Search for the cell housing the specified text and yield its [x, y] center coordinate. 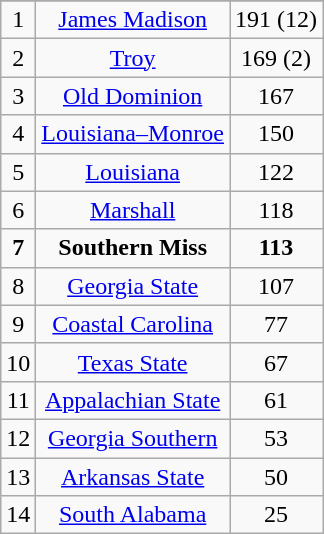
1 [18, 20]
Arkansas State [133, 477]
4 [18, 134]
Troy [133, 58]
5 [18, 172]
Georgia Southern [133, 438]
53 [276, 438]
Louisiana–Monroe [133, 134]
12 [18, 438]
25 [276, 515]
13 [18, 477]
Old Dominion [133, 96]
South Alabama [133, 515]
14 [18, 515]
113 [276, 248]
67 [276, 362]
150 [276, 134]
122 [276, 172]
Texas State [133, 362]
61 [276, 400]
Coastal Carolina [133, 324]
191 (12) [276, 20]
2 [18, 58]
6 [18, 210]
77 [276, 324]
167 [276, 96]
9 [18, 324]
Marshall [133, 210]
118 [276, 210]
107 [276, 286]
8 [18, 286]
Georgia State [133, 286]
James Madison [133, 20]
Appalachian State [133, 400]
3 [18, 96]
7 [18, 248]
11 [18, 400]
Louisiana [133, 172]
10 [18, 362]
Southern Miss [133, 248]
50 [276, 477]
169 (2) [276, 58]
